Search for the cell housing the specified text and yield its (X, Y) center coordinate. 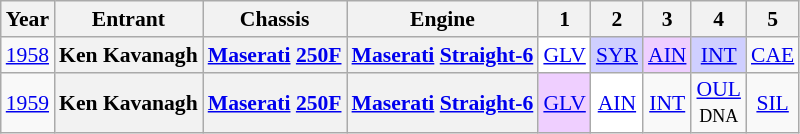
Year (28, 19)
SYR (617, 55)
4 (718, 19)
2 (617, 19)
Engine (443, 19)
Entrant (128, 19)
SIL (772, 102)
OULDNA (718, 102)
CAE (772, 55)
1959 (28, 102)
3 (667, 19)
Chassis (275, 19)
5 (772, 19)
1 (564, 19)
1958 (28, 55)
